Provide the (x, y) coordinate of the cell's center where the given text is located.  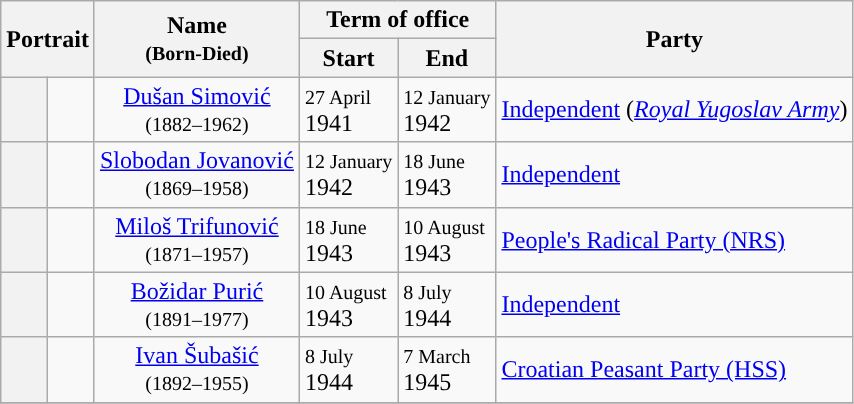
Slobodan Jovanović(1869–1958) (196, 174)
Portrait (48, 39)
Božidar Purić(1891–1977) (196, 304)
Party (674, 39)
Miloš Trifunović(1871–1957) (196, 240)
Start (348, 58)
Independent (Royal Yugoslav Army) (674, 110)
Name(Born-Died) (196, 39)
People's Radical Party (NRS) (674, 240)
Croatian Peasant Party (HSS) (674, 370)
7 March1945 (447, 370)
Dušan Simović(1882–1962) (196, 110)
Ivan Šubašić(1892–1955) (196, 370)
End (447, 58)
27 April1941 (348, 110)
Term of office (397, 20)
